Locate the cell with the specified text and output its [x, y] center coordinate. 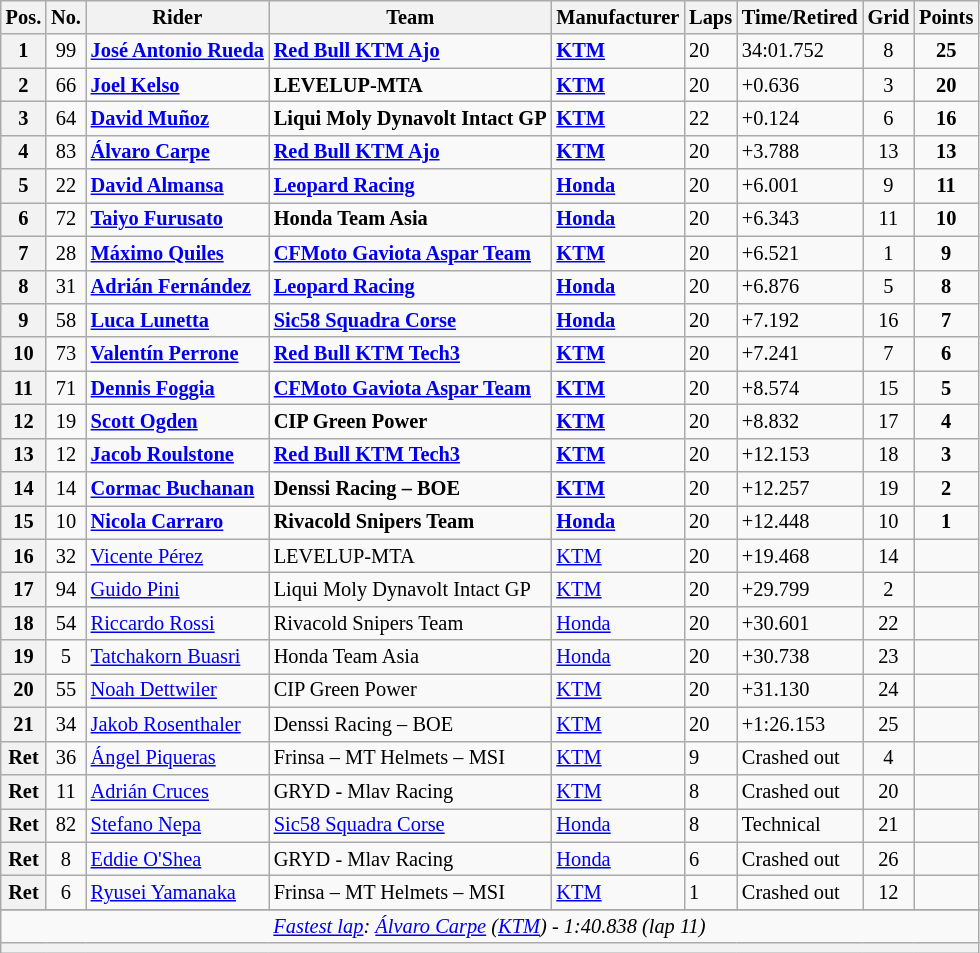
Fastest lap: Álvaro Carpe (KTM) - 1:40.838 (lap 11) [490, 926]
Ángel Piqueras [178, 758]
Stefano Nepa [178, 825]
73 [66, 354]
+29.799 [800, 589]
28 [66, 253]
Taiyo Furusato [178, 219]
58 [66, 320]
Grid [889, 17]
Adrián Fernández [178, 287]
David Almansa [178, 186]
Rider [178, 17]
Time/Retired [800, 17]
+6.343 [800, 219]
David Muñoz [178, 118]
+19.468 [800, 556]
Scott Ogden [178, 421]
32 [66, 556]
66 [66, 85]
31 [66, 287]
Technical [800, 825]
34:01.752 [800, 51]
Tatchakorn Buasri [178, 657]
Jacob Roulstone [178, 455]
94 [66, 589]
+8.832 [800, 421]
Vicente Pérez [178, 556]
54 [66, 623]
Luca Lunetta [178, 320]
Team [410, 17]
+0.636 [800, 85]
23 [889, 657]
Máximo Quiles [178, 253]
34 [66, 724]
72 [66, 219]
24 [889, 690]
Noah Dettwiler [178, 690]
83 [66, 152]
Eddie O'Shea [178, 859]
Pos. [24, 17]
Laps [710, 17]
Álvaro Carpe [178, 152]
+30.738 [800, 657]
82 [66, 825]
+6.521 [800, 253]
Jakob Rosenthaler [178, 724]
26 [889, 859]
55 [66, 690]
Cormac Buchanan [178, 489]
Ryusei Yamanaka [178, 892]
71 [66, 388]
+8.574 [800, 388]
Nicola Carraro [178, 522]
+30.601 [800, 623]
+7.192 [800, 320]
+12.153 [800, 455]
99 [66, 51]
Joel Kelso [178, 85]
+3.788 [800, 152]
Adrián Cruces [178, 791]
+6.876 [800, 287]
Dennis Foggia [178, 388]
+7.241 [800, 354]
No. [66, 17]
+31.130 [800, 690]
Riccardo Rossi [178, 623]
Points [946, 17]
Valentín Perrone [178, 354]
Manufacturer [618, 17]
+1:26.153 [800, 724]
José Antonio Rueda [178, 51]
+12.448 [800, 522]
+6.001 [800, 186]
Guido Pini [178, 589]
+12.257 [800, 489]
+0.124 [800, 118]
36 [66, 758]
64 [66, 118]
